Capture the cell that displays the provided text and extract its [X, Y] central coordinate. 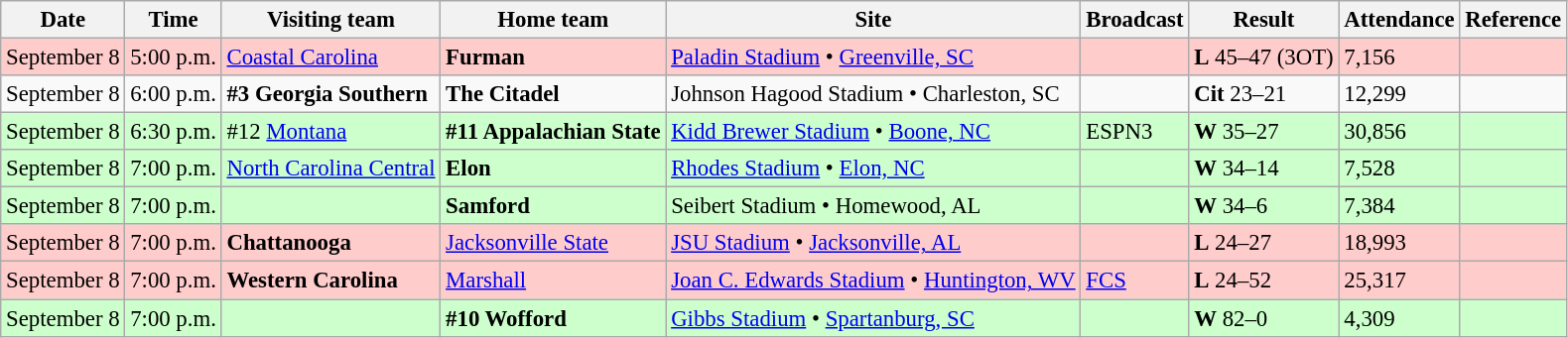
Joan C. Edwards Stadium • Huntington, WV [873, 281]
6:30 p.m. [173, 132]
Marshall [554, 281]
ESPN3 [1135, 132]
Jacksonville State [554, 243]
W 82–0 [1264, 318]
12,299 [1399, 94]
4,309 [1399, 318]
Elon [554, 169]
5:00 p.m. [173, 57]
25,317 [1399, 281]
W 34–6 [1264, 206]
Cit 23–21 [1264, 94]
Paladin Stadium • Greenville, SC [873, 57]
Reference [1513, 20]
Site [873, 20]
Gibbs Stadium • Spartanburg, SC [873, 318]
Visiting team [331, 20]
Home team [554, 20]
7,384 [1399, 206]
#11 Appalachian State [554, 132]
7,156 [1399, 57]
Kidd Brewer Stadium • Boone, NC [873, 132]
W 35–27 [1264, 132]
#3 Georgia Southern [331, 94]
The Citadel [554, 94]
30,856 [1399, 132]
7,528 [1399, 169]
Rhodes Stadium • Elon, NC [873, 169]
Result [1264, 20]
18,993 [1399, 243]
L 45–47 (3OT) [1264, 57]
#12 Montana [331, 132]
Broadcast [1135, 20]
Chattanooga [331, 243]
Seibert Stadium • Homewood, AL [873, 206]
Furman [554, 57]
JSU Stadium • Jacksonville, AL [873, 243]
6:00 p.m. [173, 94]
L 24–52 [1264, 281]
W 34–14 [1264, 169]
Date [64, 20]
Samford [554, 206]
#10 Wofford [554, 318]
L 24–27 [1264, 243]
FCS [1135, 281]
Johnson Hagood Stadium • Charleston, SC [873, 94]
Time [173, 20]
Attendance [1399, 20]
North Carolina Central [331, 169]
Western Carolina [331, 281]
Coastal Carolina [331, 57]
